Scan for the cell matching the given text and deliver its (x, y) coordinate at center. 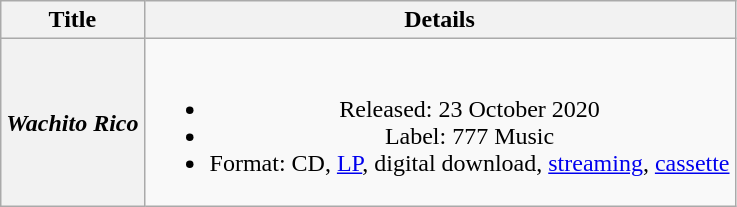
Released: 23 October 2020Label: 777 MusicFormat: CD, LP, digital download, streaming, cassette (440, 122)
Wachito Rico (72, 122)
Title (72, 20)
Details (440, 20)
